Search for the cell housing the specified text and yield its (x, y) center coordinate. 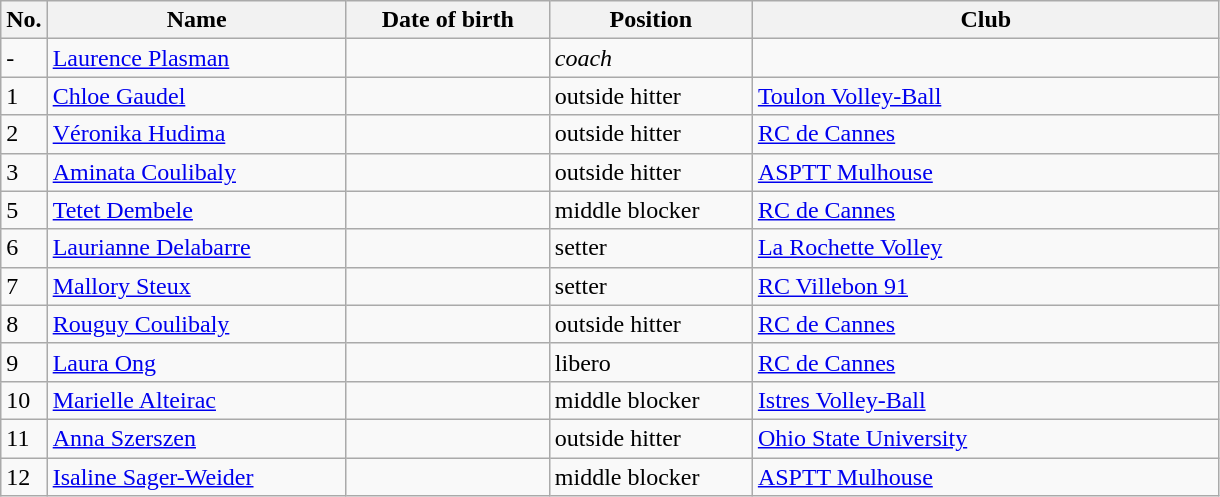
Name (196, 20)
9 (24, 362)
Istres Volley-Ball (986, 400)
Aminata Coulibaly (196, 172)
RC Villebon 91 (986, 286)
Véronika Hudima (196, 134)
La Rochette Volley (986, 248)
2 (24, 134)
11 (24, 438)
Mallory Steux (196, 286)
Laura Ong (196, 362)
Tetet Dembele (196, 210)
Ohio State University (986, 438)
Chloe Gaudel (196, 96)
Position (650, 20)
Anna Szerszen (196, 438)
Rouguy Coulibaly (196, 324)
5 (24, 210)
10 (24, 400)
6 (24, 248)
Laurence Plasman (196, 58)
No. (24, 20)
Toulon Volley-Ball (986, 96)
7 (24, 286)
Club (986, 20)
3 (24, 172)
Isaline Sager-Weider (196, 477)
Laurianne Delabarre (196, 248)
- (24, 58)
Date of birth (448, 20)
libero (650, 362)
Marielle Alteirac (196, 400)
8 (24, 324)
12 (24, 477)
coach (650, 58)
1 (24, 96)
